Identify which cell holds the provided text, then report its (x, y) central coordinate. 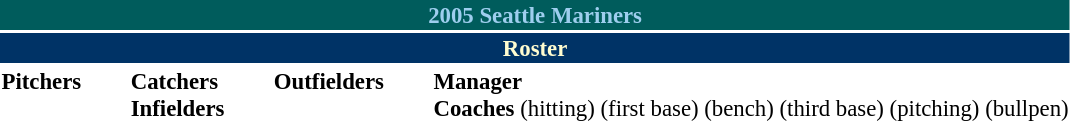
2005 Seattle Mariners (535, 15)
Roster (535, 48)
